Identify which cell holds the provided text, then report its (x, y) central coordinate. 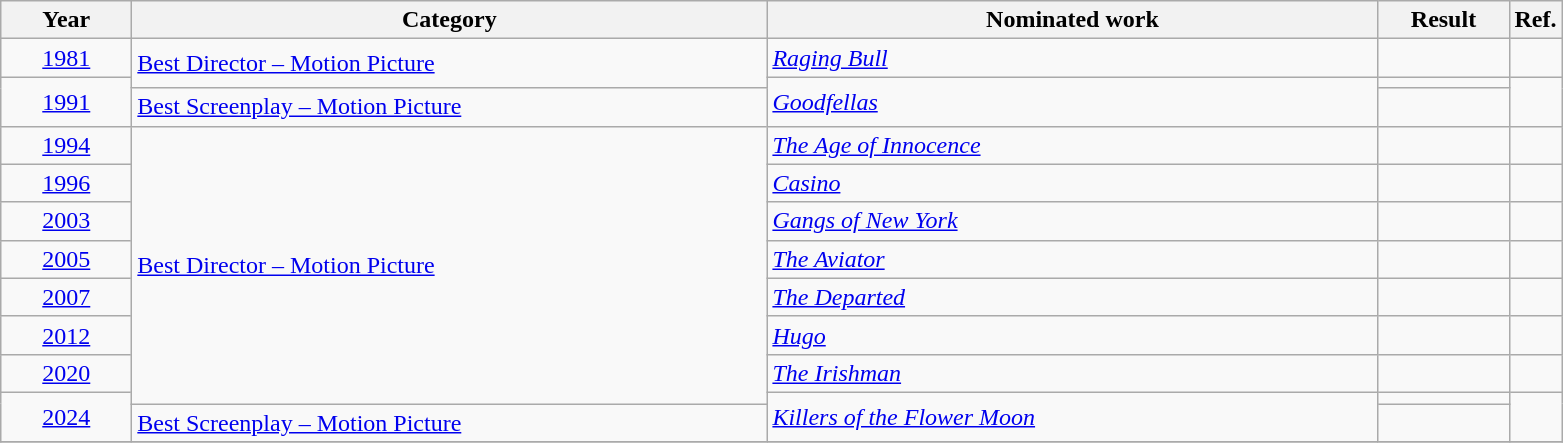
2020 (66, 373)
Casino (1072, 183)
The Irishman (1072, 373)
Result (1444, 20)
Goodfellas (1072, 102)
Category (450, 20)
1981 (66, 58)
2007 (66, 297)
Gangs of New York (1072, 221)
1996 (66, 183)
2005 (66, 259)
Year (66, 20)
Ref. (1536, 20)
The Aviator (1072, 259)
The Age of Innocence (1072, 145)
The Departed (1072, 297)
Hugo (1072, 335)
2003 (66, 221)
Killers of the Flower Moon (1072, 416)
2024 (66, 416)
Nominated work (1072, 20)
Raging Bull (1072, 58)
2012 (66, 335)
1994 (66, 145)
1991 (66, 102)
